Find where the given text appears and provide that cell's center as [X, Y] coordinate. 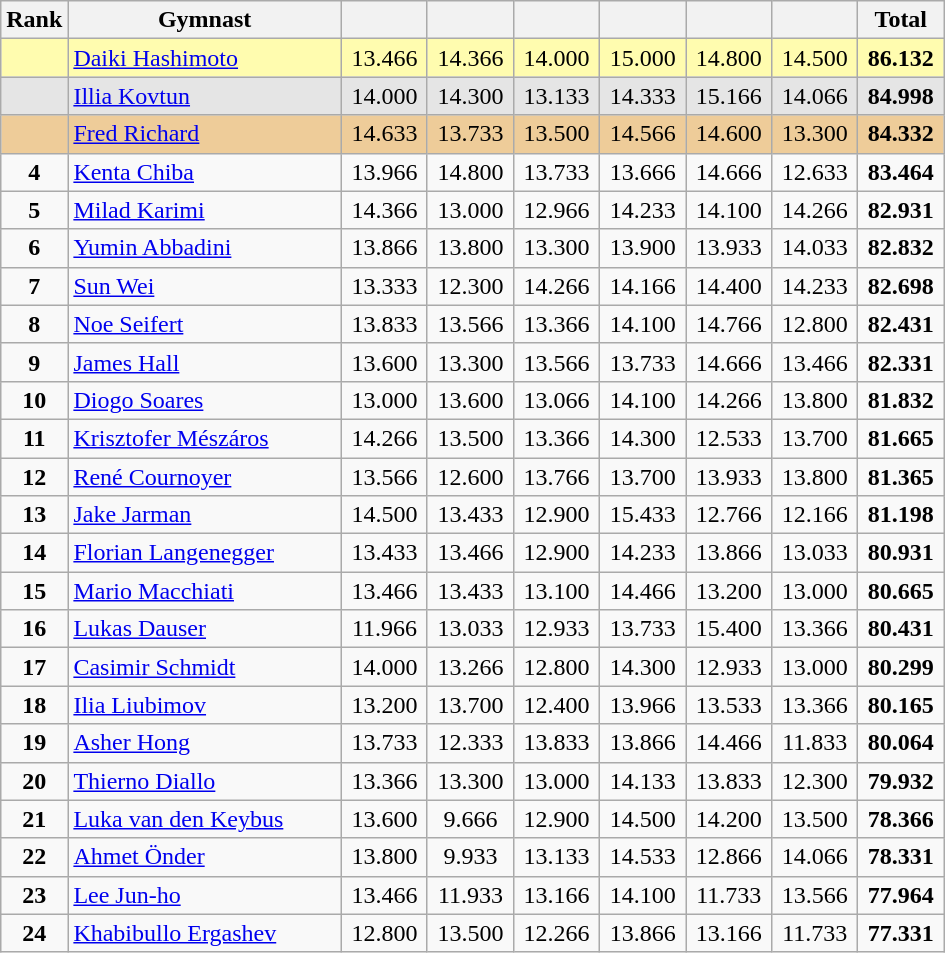
11.933 [470, 895]
James Hall [205, 362]
23 [34, 895]
14.400 [729, 286]
Ilia Liubimov [205, 705]
13.066 [557, 400]
81.832 [901, 400]
Rank [34, 20]
Asher Hong [205, 743]
11.833 [815, 743]
Daiki Hashimoto [205, 58]
83.464 [901, 172]
78.366 [901, 819]
Milad Karimi [205, 210]
81.665 [901, 438]
15.000 [643, 58]
Ahmet Önder [205, 857]
11.966 [384, 629]
6 [34, 248]
13.900 [643, 248]
77.331 [901, 933]
21 [34, 819]
11 [34, 438]
15.433 [643, 515]
Krisztofer Mészáros [205, 438]
Illia Kovtun [205, 96]
84.332 [901, 134]
82.431 [901, 324]
14.333 [643, 96]
12.400 [557, 705]
8 [34, 324]
80.431 [901, 629]
Yumin Abbadini [205, 248]
Thierno Diallo [205, 781]
13.533 [729, 705]
Lukas Dauser [205, 629]
Noe Seifert [205, 324]
Lee Jun-ho [205, 895]
12 [34, 477]
15.166 [729, 96]
13.333 [384, 286]
80.165 [901, 705]
10 [34, 400]
82.832 [901, 248]
13.766 [557, 477]
12.600 [470, 477]
13.666 [643, 172]
19 [34, 743]
Mario Macchiati [205, 591]
79.932 [901, 781]
82.331 [901, 362]
18 [34, 705]
20 [34, 781]
14.166 [643, 286]
15 [34, 591]
12.166 [815, 515]
86.132 [901, 58]
14 [34, 553]
13.100 [557, 591]
13.266 [470, 667]
5 [34, 210]
77.964 [901, 895]
14.033 [815, 248]
15.400 [729, 629]
12.633 [815, 172]
Florian Langenegger [205, 553]
René Cournoyer [205, 477]
12.866 [729, 857]
Diogo Soares [205, 400]
14.600 [729, 134]
14.566 [643, 134]
14.133 [643, 781]
Khabibullo Ergashev [205, 933]
4 [34, 172]
14.766 [729, 324]
78.331 [901, 857]
7 [34, 286]
80.299 [901, 667]
Total [901, 20]
22 [34, 857]
Casimir Schmidt [205, 667]
Luka van den Keybus [205, 819]
Kenta Chiba [205, 172]
81.198 [901, 515]
12.266 [557, 933]
16 [34, 629]
82.698 [901, 286]
Sun Wei [205, 286]
9 [34, 362]
Jake Jarman [205, 515]
80.665 [901, 591]
84.998 [901, 96]
13 [34, 515]
14.633 [384, 134]
Fred Richard [205, 134]
12.333 [470, 743]
17 [34, 667]
80.931 [901, 553]
14.200 [729, 819]
Gymnast [205, 20]
81.365 [901, 477]
9.933 [470, 857]
12.533 [729, 438]
24 [34, 933]
9.666 [470, 819]
82.931 [901, 210]
12.766 [729, 515]
80.064 [901, 743]
14.533 [643, 857]
12.966 [557, 210]
